Pinpoint the cell where the given text exists, returning its (x, y) midpoint coordinate. 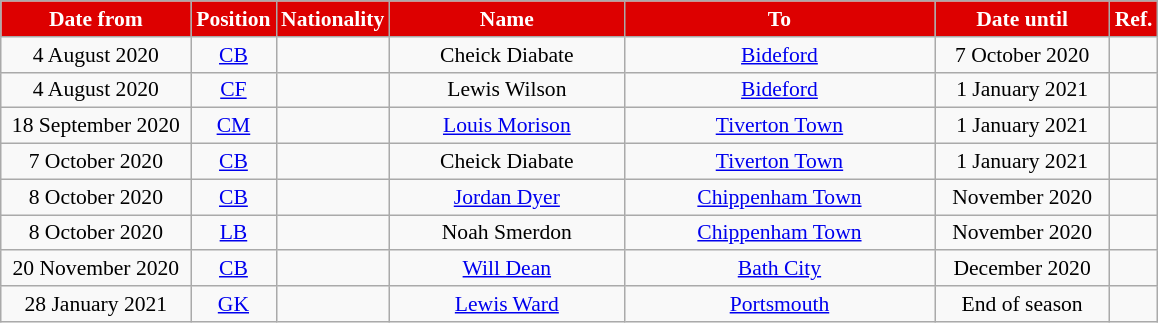
Nationality (332, 19)
Ref. (1134, 19)
To (779, 19)
Position (234, 19)
Name (506, 19)
End of season (1022, 304)
Noah Smerdon (506, 233)
Will Dean (506, 269)
Date until (1022, 19)
Lewis Ward (506, 304)
CM (234, 126)
Lewis Wilson (506, 90)
Jordan Dyer (506, 197)
CF (234, 90)
Date from (96, 19)
December 2020 (1022, 269)
GK (234, 304)
LB (234, 233)
Portsmouth (779, 304)
28 January 2021 (96, 304)
Bath City (779, 269)
18 September 2020 (96, 126)
20 November 2020 (96, 269)
Louis Morison (506, 126)
